Identify which cell holds the provided text, then report its (X, Y) central coordinate. 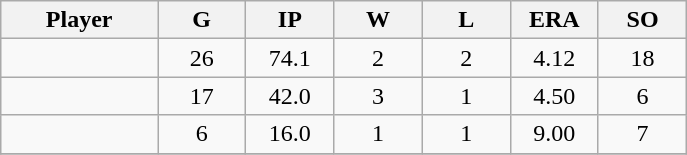
G (202, 20)
18 (642, 58)
ERA (554, 20)
Player (80, 20)
9.00 (554, 134)
4.50 (554, 96)
L (466, 20)
4.12 (554, 58)
3 (378, 96)
IP (290, 20)
SO (642, 20)
16.0 (290, 134)
W (378, 20)
17 (202, 96)
74.1 (290, 58)
7 (642, 134)
26 (202, 58)
42.0 (290, 96)
